Determine the [x, y] coordinate at the center of the cell enclosing the given text.  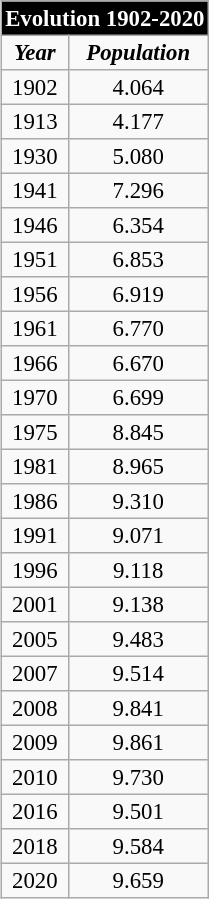
Year [34, 52]
1996 [34, 570]
9.138 [138, 604]
7.296 [138, 190]
2008 [34, 708]
1961 [34, 328]
4.064 [138, 87]
2001 [34, 604]
6.699 [138, 397]
8.965 [138, 466]
9.659 [138, 880]
1913 [34, 121]
1902 [34, 87]
1970 [34, 397]
Population [138, 52]
4.177 [138, 121]
1966 [34, 363]
9.310 [138, 501]
1941 [34, 190]
6.670 [138, 363]
1951 [34, 259]
1946 [34, 225]
2020 [34, 880]
9.501 [138, 811]
2007 [34, 673]
9.584 [138, 846]
9.841 [138, 708]
2005 [34, 639]
5.080 [138, 156]
Evolution 1902-2020 [104, 18]
9.730 [138, 777]
1986 [34, 501]
9.118 [138, 570]
2009 [34, 742]
9.514 [138, 673]
6.770 [138, 328]
9.071 [138, 535]
1981 [34, 466]
1956 [34, 294]
1991 [34, 535]
9.483 [138, 639]
6.853 [138, 259]
1930 [34, 156]
8.845 [138, 432]
2018 [34, 846]
6.354 [138, 225]
9.861 [138, 742]
2010 [34, 777]
2016 [34, 811]
6.919 [138, 294]
1975 [34, 432]
